Determine the (x, y) coordinate at the center of the cell enclosing the given text.  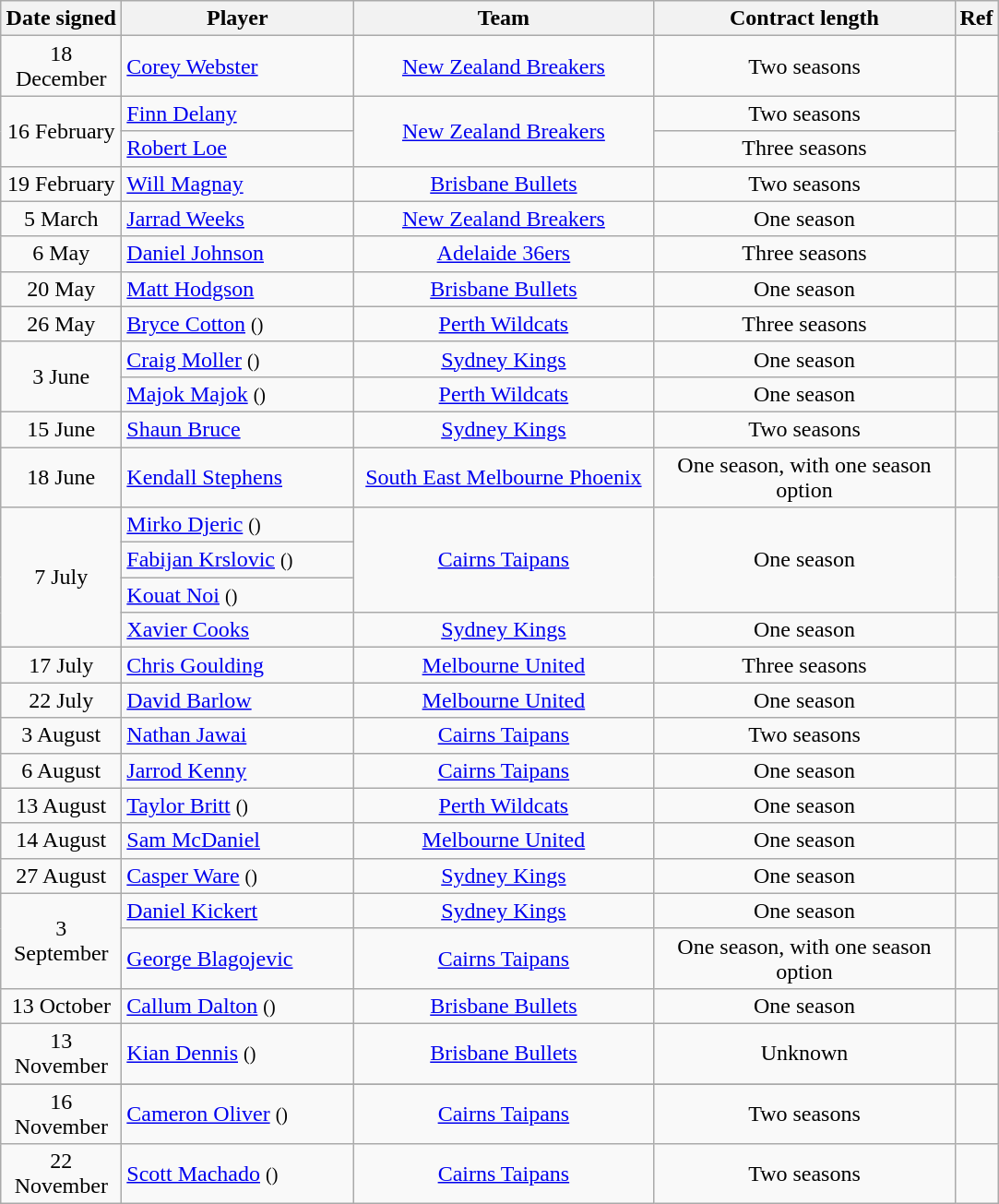
19 February (61, 184)
16 February (61, 131)
South East Melbourne Phoenix (504, 476)
Daniel Kickert (238, 911)
Jarrod Kenny (238, 770)
Adelaide 36ers (504, 254)
13 August (61, 805)
Casper Ware () (238, 876)
26 May (61, 324)
Cameron Oliver () (238, 1113)
3 September (61, 941)
18 December (61, 66)
Corey Webster (238, 66)
Callum Dalton () (238, 1006)
Matt Hodgson (238, 289)
Scott Machado () (238, 1174)
Kian Dennis () (238, 1054)
Robert Loe (238, 149)
7 July (61, 578)
Kendall Stephens (238, 476)
20 May (61, 289)
6 May (61, 254)
Mirko Djeric () (238, 525)
Daniel Johnson (238, 254)
13 October (61, 1006)
Xavier Cooks (238, 630)
5 March (61, 219)
Bryce Cotton () (238, 324)
George Blagojevic (238, 958)
Shaun Bruce (238, 429)
16 November (61, 1113)
14 August (61, 840)
Fabijan Krslovic () (238, 560)
Sam McDaniel (238, 840)
Finn Delany (238, 113)
Craig Moller () (238, 359)
Jarrad Weeks (238, 219)
Contract length (804, 18)
David Barlow (238, 700)
18 June (61, 476)
Majok Majok () (238, 394)
Team (504, 18)
13 November (61, 1054)
22 November (61, 1174)
3 August (61, 735)
17 July (61, 665)
Will Magnay (238, 184)
Taylor Britt () (238, 805)
27 August (61, 876)
Chris Goulding (238, 665)
22 July (61, 700)
3 June (61, 376)
Date signed (61, 18)
Nathan Jawai (238, 735)
6 August (61, 770)
15 June (61, 429)
Kouat Noi () (238, 595)
Player (238, 18)
Ref (976, 18)
Unknown (804, 1054)
